Search for the cell housing the specified text and yield its [X, Y] center coordinate. 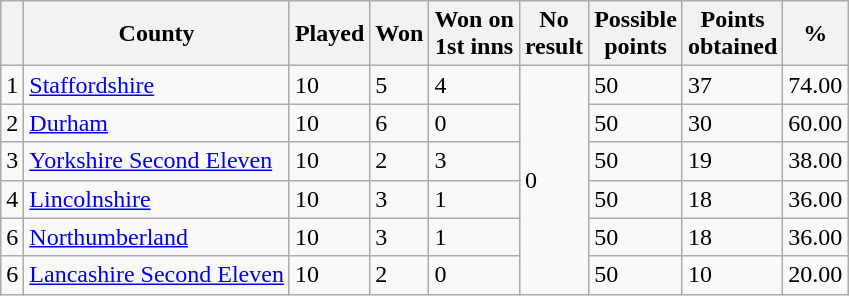
Yorkshire Second Eleven [157, 161]
Durham [157, 123]
20.00 [816, 275]
19 [732, 161]
37 [732, 85]
Noresult [554, 34]
% [816, 34]
Played [329, 34]
30 [732, 123]
Lancashire Second Eleven [157, 275]
60.00 [816, 123]
Possiblepoints [636, 34]
Lincolnshire [157, 199]
Won [400, 34]
Won on1st inns [474, 34]
38.00 [816, 161]
5 [400, 85]
74.00 [816, 85]
Staffordshire [157, 85]
County [157, 34]
Pointsobtained [732, 34]
Northumberland [157, 237]
